Return (x, y) of the center of cell containing provided text 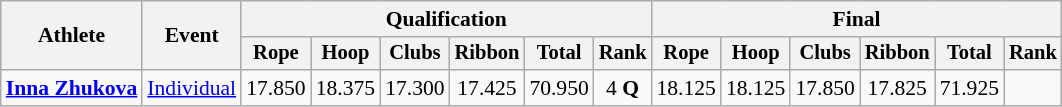
4 Q (623, 88)
Event (192, 36)
Qualification (446, 19)
71.925 (970, 88)
Final (856, 19)
17.300 (414, 88)
Inna Zhukova (72, 88)
17.425 (488, 88)
Individual (192, 88)
17.825 (898, 88)
18.375 (346, 88)
Athlete (72, 36)
70.950 (558, 88)
